Detect which cell encompasses the target text, then output its [x, y] center coordinate. 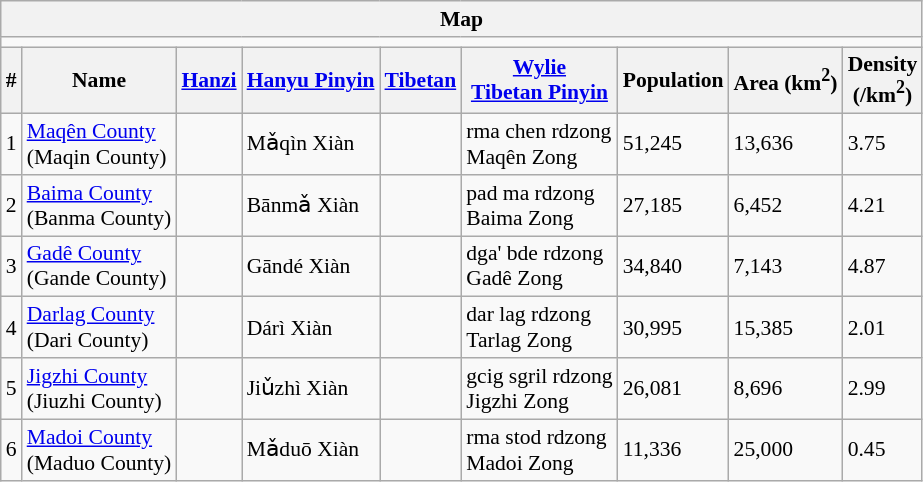
2.01 [883, 328]
7,143 [786, 266]
Population [674, 80]
4.21 [883, 206]
51,245 [674, 144]
Hanzi [208, 80]
Tibetan [421, 80]
0.45 [883, 450]
3.75 [883, 144]
8,696 [786, 388]
Madoi County(Maduo County) [100, 450]
gcig sgril rdzongJigzhi Zong [539, 388]
dga' bde rdzongGadê Zong [539, 266]
Bānmǎ Xiàn [311, 206]
2 [12, 206]
Jigzhi County(Jiuzhi County) [100, 388]
30,995 [674, 328]
rma stod rdzongMadoi Zong [539, 450]
rma chen rdzongMaqên Zong [539, 144]
25,000 [786, 450]
6,452 [786, 206]
Mǎqìn Xiàn [311, 144]
Map [462, 19]
Dárì Xiàn [311, 328]
2.99 [883, 388]
Jiǔzhì Xiàn [311, 388]
4.87 [883, 266]
15,385 [786, 328]
6 [12, 450]
WylieTibetan Pinyin [539, 80]
26,081 [674, 388]
dar lag rdzongTarlag Zong [539, 328]
Name [100, 80]
27,185 [674, 206]
5 [12, 388]
Mǎduō Xiàn [311, 450]
Maqên County(Maqin County) [100, 144]
Area (km2) [786, 80]
Gadê County(Gande County) [100, 266]
Baima County(Banma County) [100, 206]
Gāndé Xiàn [311, 266]
11,336 [674, 450]
pad ma rdzongBaima Zong [539, 206]
Darlag County(Dari County) [100, 328]
Hanyu Pinyin [311, 80]
3 [12, 266]
4 [12, 328]
1 [12, 144]
34,840 [674, 266]
# [12, 80]
Density(/km2) [883, 80]
13,636 [786, 144]
